Output the (x, y) coordinate of the center of the cell containing the given text.  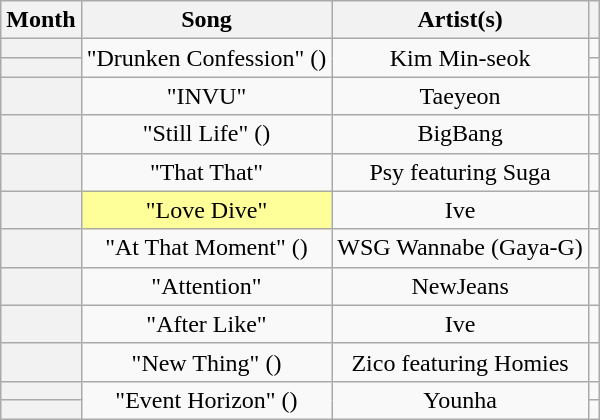
WSG Wannabe (Gaya-G) (460, 248)
Kim Min-seok (460, 58)
"INVU" (206, 96)
"Attention" (206, 286)
Psy featuring Suga (460, 172)
"Still Life" () (206, 134)
Song (206, 20)
Artist(s) (460, 20)
"New Thing" () (206, 362)
BigBang (460, 134)
"After Like" (206, 324)
"Love Dive" (206, 210)
Zico featuring Homies (460, 362)
"Drunken Confession" () (206, 58)
Month (41, 20)
Taeyeon (460, 96)
"At That Moment" () (206, 248)
Younha (460, 400)
NewJeans (460, 286)
"That That" (206, 172)
"Event Horizon" () (206, 400)
